Capture the cell that displays the provided text and extract its [x, y] central coordinate. 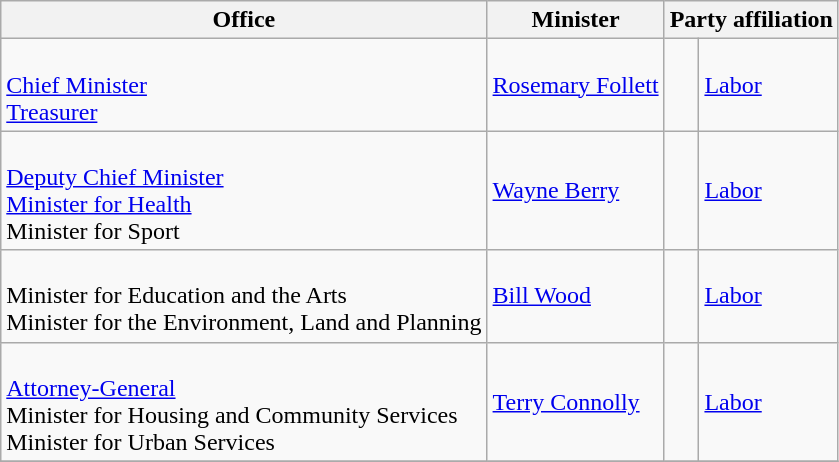
Minister for Education and the Arts Minister for the Environment, Land and Planning [244, 296]
Office [244, 20]
Minister [576, 20]
Deputy Chief Minister Minister for Health Minister for Sport [244, 190]
Attorney-General Minister for Housing and Community Services Minister for Urban Services [244, 402]
Party affiliation [751, 20]
Wayne Berry [576, 190]
Terry Connolly [576, 402]
Chief Minister Treasurer [244, 85]
Rosemary Follett [576, 85]
Bill Wood [576, 296]
